Scan for the cell matching the given text and deliver its [X, Y] coordinate at center. 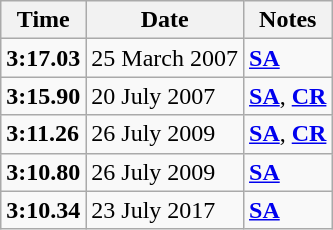
25 March 2007 [165, 58]
3:17.03 [44, 58]
3:11.26 [44, 134]
Time [44, 20]
Notes [288, 20]
23 July 2017 [165, 210]
3:10.34 [44, 210]
3:15.90 [44, 96]
3:10.80 [44, 172]
20 July 2007 [165, 96]
Date [165, 20]
